Scan for the cell matching the given text and deliver its (X, Y) coordinate at center. 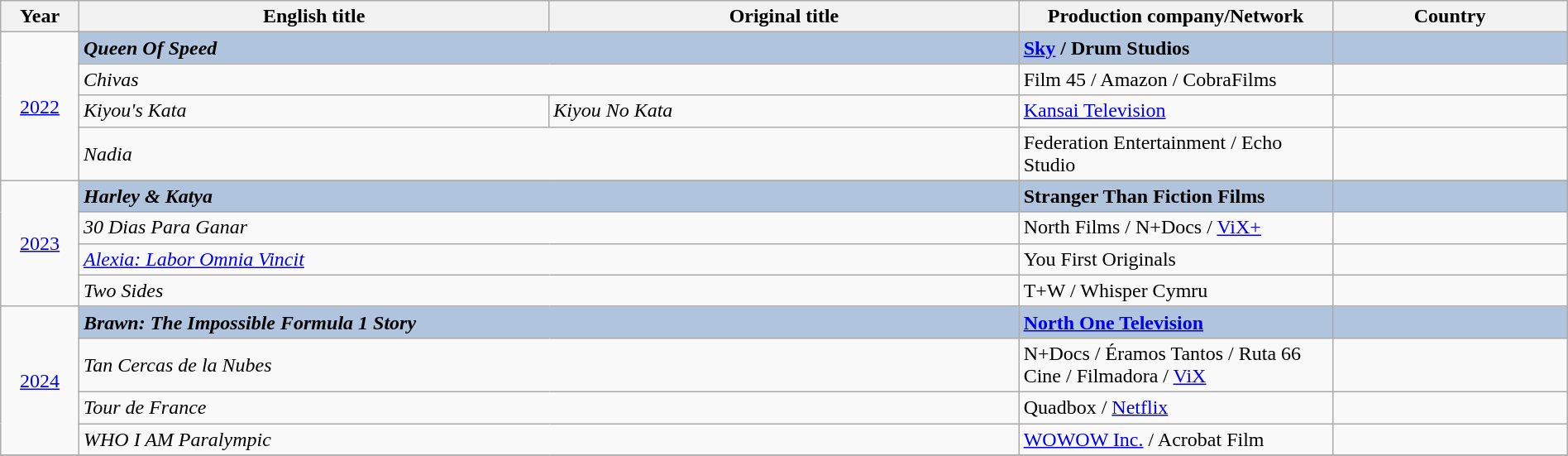
Tan Cercas de la Nubes (549, 364)
WOWOW Inc. / Acrobat Film (1176, 439)
Alexia: Labor Omnia Vincit (549, 259)
Kiyou's Kata (313, 111)
North One Television (1176, 322)
Nadia (549, 154)
2024 (40, 381)
Stranger Than Fiction Films (1176, 196)
Sky / Drum Studios (1176, 48)
Production company/Network (1176, 17)
2022 (40, 106)
Kiyou No Kata (784, 111)
Original title (784, 17)
Year (40, 17)
T+W / Whisper Cymru (1176, 290)
English title (313, 17)
2023 (40, 243)
Tour de France (549, 407)
N+Docs / Éramos Tantos / Ruta 66 Cine / Filmadora / ViX (1176, 364)
30 Dias Para Ganar (549, 228)
Kansai Television (1176, 111)
Brawn: The Impossible Formula 1 Story (549, 322)
Harley & Katya (549, 196)
Quadbox / Netflix (1176, 407)
Two Sides (549, 290)
You First Originals (1176, 259)
WHO I AM Paralympic (549, 439)
Chivas (549, 79)
Queen Of Speed (549, 48)
Federation Entertainment / Echo Studio (1176, 154)
Country (1450, 17)
Film 45 / Amazon / CobraFilms (1176, 79)
North Films / N+Docs / ViX+ (1176, 228)
